Search for the cell housing the specified text and yield its (X, Y) center coordinate. 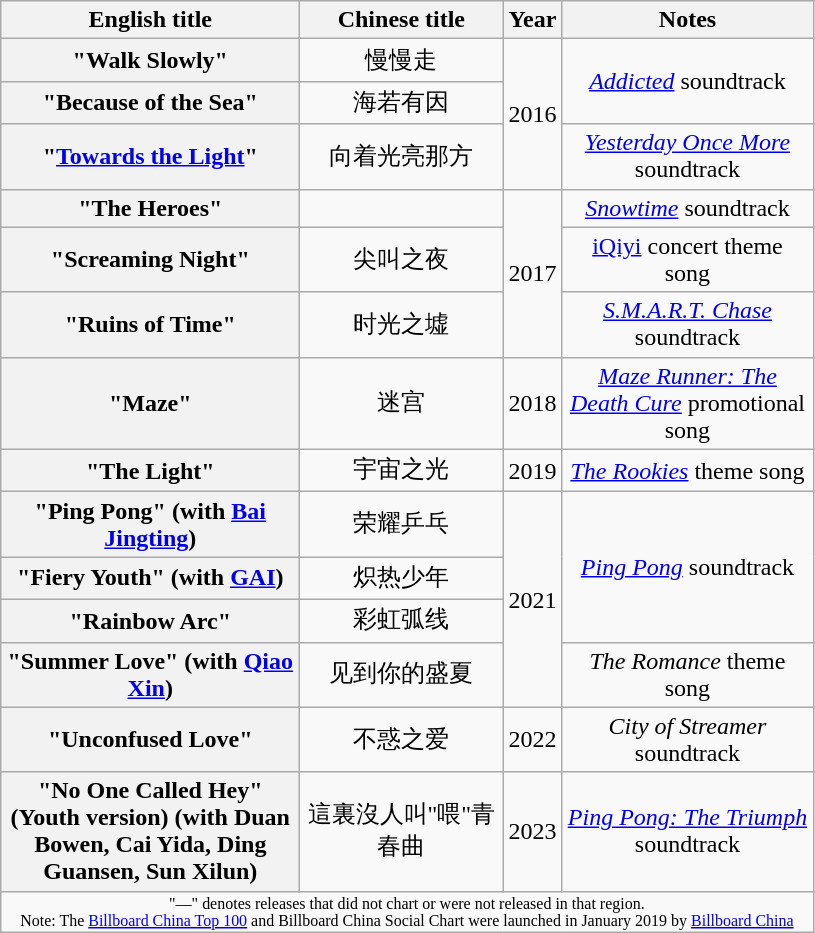
彩虹弧线 (402, 620)
"Screaming Night" (150, 260)
荣耀乒乓 (402, 524)
Maze Runner: The Death Cure promotional song (688, 403)
這裏沒人叫"喂"青春曲 (402, 832)
Ping Pong: The Triumph soundtrack (688, 832)
The Rookies theme song (688, 470)
海若有因 (402, 102)
Ping Pong soundtrack (688, 567)
"Summer Love" (with Qiao Xin) (150, 674)
尖叫之夜 (402, 260)
2022 (532, 740)
Yesterday Once More soundtrack (688, 156)
向着光亮那方 (402, 156)
2019 (532, 470)
炽热少年 (402, 578)
iQiyi concert theme song (688, 260)
"Ruins of Time" (150, 324)
"No One Called Hey" (Youth version) (with Duan Bowen, Cai Yida, Ding Guansen, Sun Xilun) (150, 832)
"The Light" (150, 470)
2018 (532, 403)
"Walk Slowly" (150, 60)
不惑之爱 (402, 740)
Addicted soundtrack (688, 82)
慢慢走 (402, 60)
见到你的盛夏 (402, 674)
"Rainbow Arc" (150, 620)
"Ping Pong" (with Bai Jingting) (150, 524)
宇宙之光 (402, 470)
English title (150, 20)
"Maze" (150, 403)
"The Heroes" (150, 208)
时光之墟 (402, 324)
2017 (532, 273)
Notes (688, 20)
"Unconfused Love" (150, 740)
2023 (532, 832)
Chinese title (402, 20)
"Fiery Youth" (with GAI) (150, 578)
City of Streamer soundtrack (688, 740)
Snowtime soundtrack (688, 208)
"Because of the Sea" (150, 102)
Year (532, 20)
迷宫 (402, 403)
2021 (532, 600)
2016 (532, 114)
S.M.A.R.T. Chase soundtrack (688, 324)
The Romance theme song (688, 674)
"Towards the Light" (150, 156)
